Locate the cell with the specified text and output its [x, y] center coordinate. 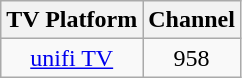
unifi TV [72, 58]
958 [192, 58]
TV Platform [72, 20]
Channel [192, 20]
